Provide the [X, Y] coordinate of the cell's center where the given text is located.  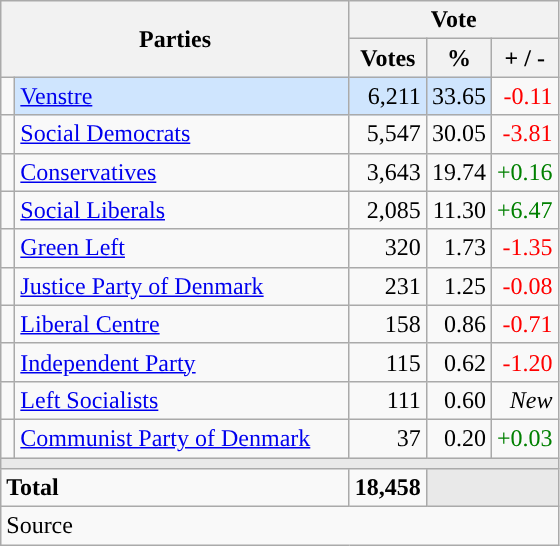
Liberal Centre [182, 324]
0.20 [458, 438]
+ / - [524, 58]
Green Left [182, 248]
320 [388, 248]
-3.81 [524, 134]
Independent Party [182, 362]
+0.03 [524, 438]
New [524, 400]
-0.71 [524, 324]
33.65 [458, 96]
+6.47 [524, 210]
37 [388, 438]
Left Socialists [182, 400]
Total [176, 488]
% [458, 58]
Conservatives [182, 172]
3,643 [388, 172]
-1.35 [524, 248]
Vote [454, 20]
30.05 [458, 134]
19.74 [458, 172]
Votes [388, 58]
158 [388, 324]
-0.08 [524, 286]
Communist Party of Denmark [182, 438]
18,458 [388, 488]
0.86 [458, 324]
5,547 [388, 134]
2,085 [388, 210]
Parties [176, 39]
115 [388, 362]
+0.16 [524, 172]
0.60 [458, 400]
-0.11 [524, 96]
1.25 [458, 286]
11.30 [458, 210]
0.62 [458, 362]
231 [388, 286]
Social Democrats [182, 134]
Venstre [182, 96]
111 [388, 400]
Social Liberals [182, 210]
Source [280, 526]
-1.20 [524, 362]
1.73 [458, 248]
6,211 [388, 96]
Justice Party of Denmark [182, 286]
